Capture the cell that displays the provided text and extract its (x, y) central coordinate. 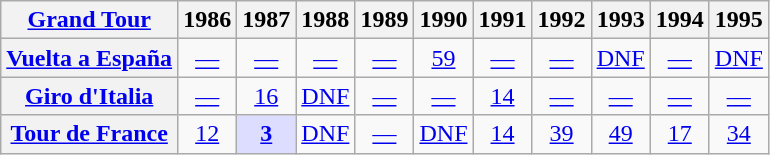
1992 (562, 20)
1986 (208, 20)
Giro d'Italia (90, 96)
1989 (384, 20)
1995 (738, 20)
1991 (502, 20)
1993 (620, 20)
Vuelta a España (90, 58)
12 (208, 134)
Grand Tour (90, 20)
39 (562, 134)
16 (266, 96)
17 (680, 134)
3 (266, 134)
1990 (444, 20)
1988 (326, 20)
Tour de France (90, 134)
49 (620, 134)
1987 (266, 20)
34 (738, 134)
1994 (680, 20)
59 (444, 58)
